From the cell containing the given text, extract its center point as (X, Y) coordinate. 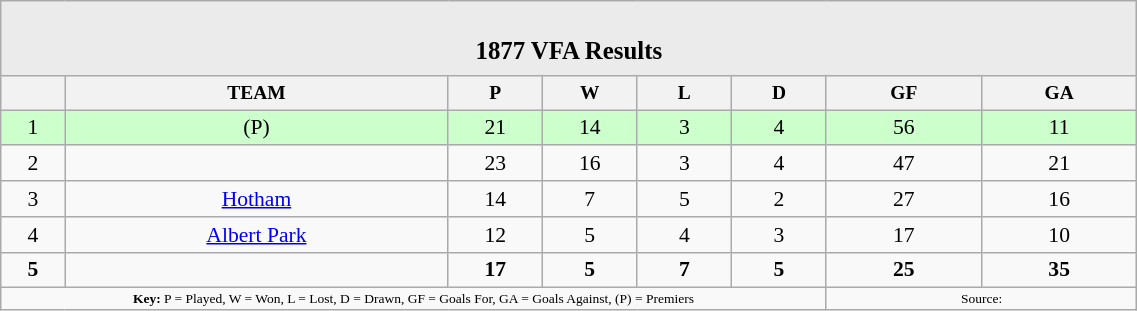
Key: P = Played, W = Won, L = Lost, D = Drawn, GF = Goals For, GA = Goals Against, (P) = Premiers (414, 299)
1 (33, 128)
Hotham (256, 199)
L (684, 94)
27 (904, 199)
10 (1058, 235)
Albert Park (256, 235)
W (590, 94)
11 (1058, 128)
Source: (982, 299)
TEAM (256, 94)
GA (1058, 94)
47 (904, 164)
56 (904, 128)
23 (496, 164)
12 (496, 235)
35 (1058, 270)
25 (904, 270)
GF (904, 94)
(P) (256, 128)
P (496, 94)
D (780, 94)
